Locate the cell with the specified text and output its (X, Y) center coordinate. 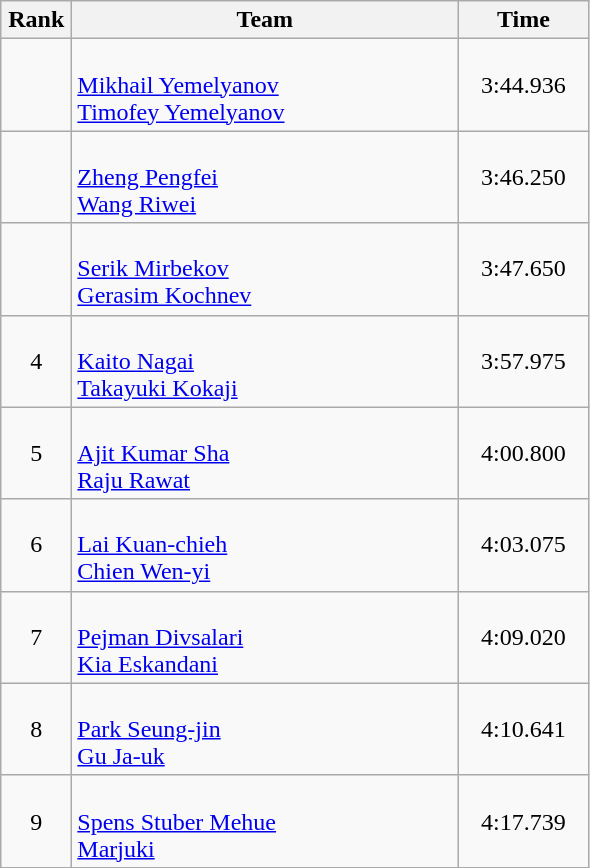
Time (524, 20)
3:57.975 (524, 361)
8 (36, 729)
Zheng PengfeiWang Riwei (265, 177)
Kaito NagaiTakayuki Kokaji (265, 361)
Spens Stuber MehueMarjuki (265, 821)
Ajit Kumar ShaRaju Rawat (265, 453)
Pejman DivsalariKia Eskandani (265, 637)
3:44.936 (524, 85)
Mikhail YemelyanovTimofey Yemelyanov (265, 85)
Team (265, 20)
4:03.075 (524, 545)
6 (36, 545)
7 (36, 637)
5 (36, 453)
4:09.020 (524, 637)
Lai Kuan-chiehChien Wen-yi (265, 545)
3:47.650 (524, 269)
4 (36, 361)
Rank (36, 20)
4:17.739 (524, 821)
3:46.250 (524, 177)
9 (36, 821)
Park Seung-jinGu Ja-uk (265, 729)
4:10.641 (524, 729)
4:00.800 (524, 453)
Serik MirbekovGerasim Kochnev (265, 269)
